Provide the (x, y) coordinate of the cell's center where the given text is located.  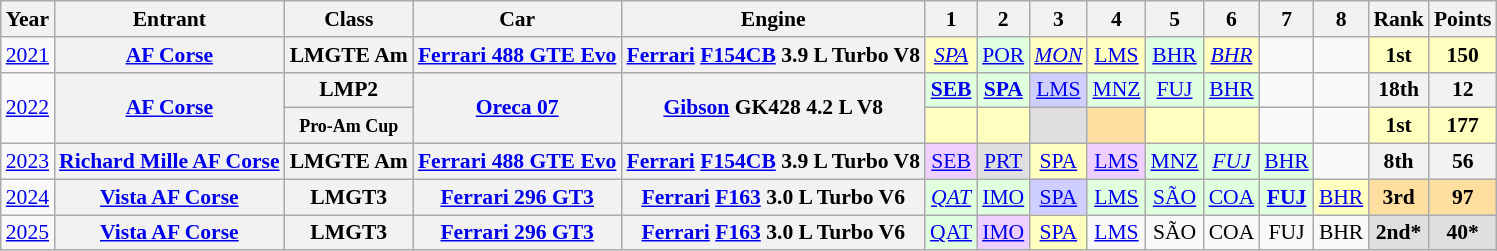
56 (1463, 162)
97 (1463, 197)
Engine (773, 19)
MON (1058, 55)
PRT (1003, 162)
Car (518, 19)
Class (349, 19)
Entrant (170, 19)
Points (1463, 19)
Oreca 07 (518, 108)
177 (1463, 126)
150 (1463, 55)
Year (28, 19)
2025 (28, 233)
2022 (28, 108)
Pro-Am Cup (349, 126)
6 (1232, 19)
7 (1286, 19)
LMP2 (349, 90)
8 (1342, 19)
5 (1174, 19)
2023 (28, 162)
8th (1398, 162)
40* (1463, 233)
18th (1398, 90)
POR (1003, 55)
2021 (28, 55)
3rd (1398, 197)
3 (1058, 19)
Rank (1398, 19)
2nd* (1398, 233)
2 (1003, 19)
2024 (28, 197)
4 (1116, 19)
Richard Mille AF Corse (170, 162)
12 (1463, 90)
Gibson GK428 4.2 L V8 (773, 108)
1 (951, 19)
